Find where the given text appears and provide that cell's center as (x, y) coordinate. 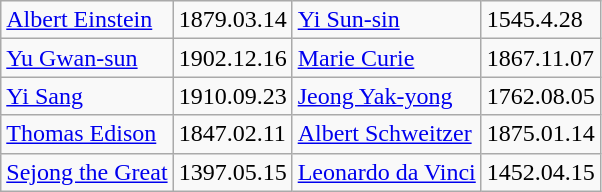
1875.01.14 (540, 134)
Marie Curie (386, 58)
1762.08.05 (540, 96)
1847.02.11 (232, 134)
1867.11.07 (540, 58)
Yi Sun-sin (386, 20)
Thomas Edison (87, 134)
Yu Gwan-sun (87, 58)
Jeong Yak-yong (386, 96)
1879.03.14 (232, 20)
1902.12.16 (232, 58)
Sejong the Great (87, 172)
1545.4.28 (540, 20)
Leonardo da Vinci (386, 172)
1452.04.15 (540, 172)
Albert Einstein (87, 20)
Albert Schweitzer (386, 134)
1397.05.15 (232, 172)
1910.09.23 (232, 96)
Yi Sang (87, 96)
